From the cell containing the given text, extract its center point as [x, y] coordinate. 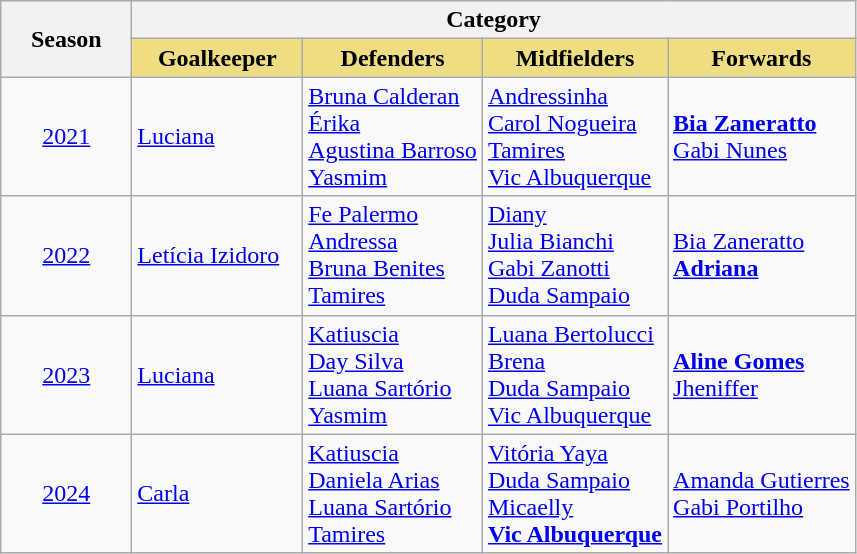
Season [66, 39]
Letícia Izidoro [218, 256]
Fe Palermo Andressa Bruna Benites Tamires [393, 256]
2022 [66, 256]
Katiuscia Daniela Arias Luana Sartório Tamires [393, 494]
Bruna Calderan Érika Agustina Barroso Yasmim [393, 136]
Bia Zaneratto Adriana [762, 256]
Category [494, 20]
Andressinha Carol Nogueira Tamires Vic Albuquerque [574, 136]
Amanda Gutierres Gabi Portilho [762, 494]
Forwards [762, 58]
Bia Zaneratto Gabi Nunes [762, 136]
Vitória Yaya Duda Sampaio Micaelly Vic Albuquerque [574, 494]
2024 [66, 494]
Goalkeeper [218, 58]
Luana Bertolucci Brena Duda Sampaio Vic Albuquerque [574, 374]
2021 [66, 136]
Diany Julia Bianchi Gabi Zanotti Duda Sampaio [574, 256]
Midfielders [574, 58]
Carla [218, 494]
Aline Gomes Jheniffer [762, 374]
Defenders [393, 58]
Katiuscia Day Silva Luana Sartório Yasmim [393, 374]
2023 [66, 374]
